Provide the (X, Y) coordinate of the cell's center where the given text is located.  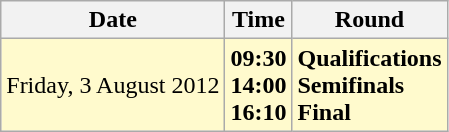
09:3014:0016:10 (258, 85)
QualificationsSemifinalsFinal (370, 85)
Friday, 3 August 2012 (113, 85)
Round (370, 20)
Date (113, 20)
Time (258, 20)
